Search for the cell housing the specified text and yield its (X, Y) center coordinate. 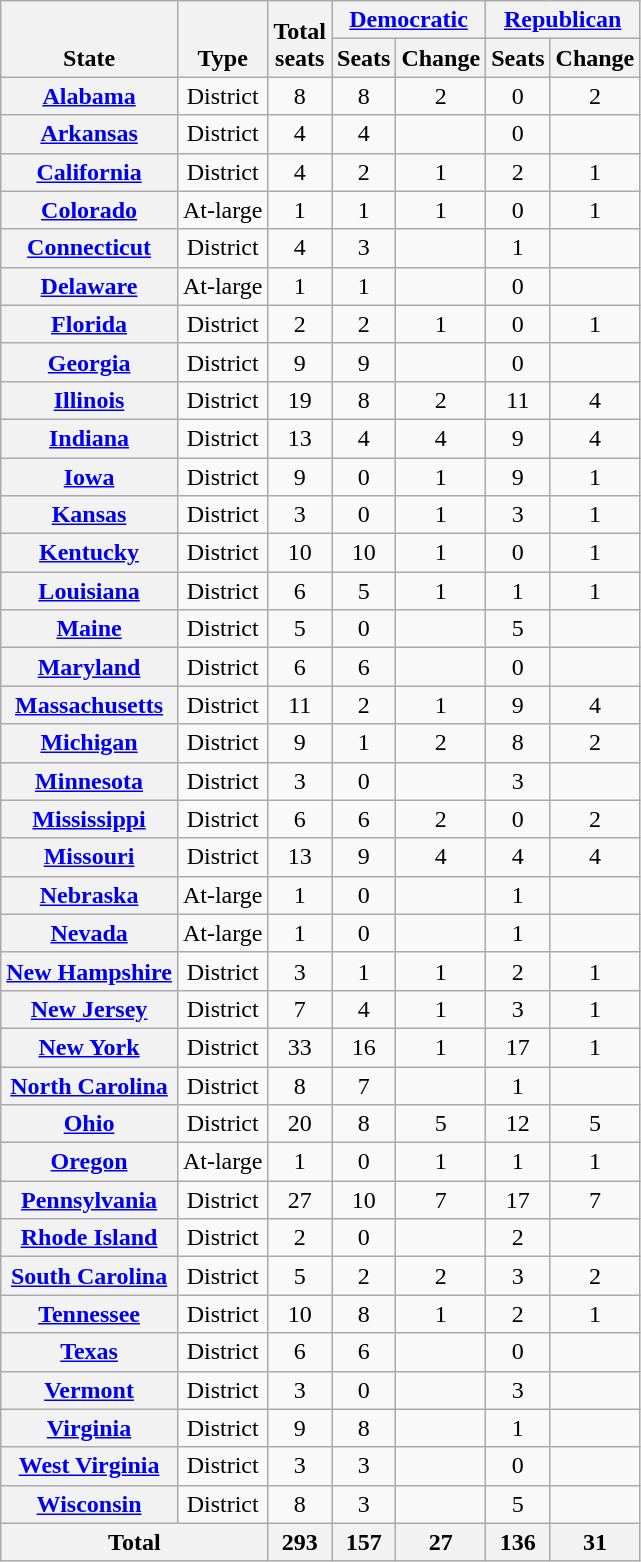
Georgia (90, 362)
Missouri (90, 857)
Tennessee (90, 1314)
Kentucky (90, 553)
Ohio (90, 1124)
Alabama (90, 96)
Delaware (90, 286)
Maryland (90, 667)
Massachusetts (90, 705)
Virginia (90, 1428)
Michigan (90, 743)
State (90, 39)
293 (300, 1542)
Louisiana (90, 591)
157 (364, 1542)
Nebraska (90, 895)
Kansas (90, 515)
Mississippi (90, 819)
North Carolina (90, 1085)
Oregon (90, 1162)
Pennsylvania (90, 1200)
Illinois (90, 400)
Type (222, 39)
Nevada (90, 933)
12 (518, 1124)
Total (134, 1542)
New Hampshire (90, 971)
Arkansas (90, 134)
Texas (90, 1352)
Rhode Island (90, 1238)
New Jersey (90, 1009)
Vermont (90, 1390)
Indiana (90, 438)
20 (300, 1124)
California (90, 172)
Democratic (409, 20)
Florida (90, 324)
Totalseats (300, 39)
31 (595, 1542)
Wisconsin (90, 1504)
33 (300, 1047)
16 (364, 1047)
Iowa (90, 477)
Maine (90, 629)
Minnesota (90, 781)
Connecticut (90, 248)
Colorado (90, 210)
136 (518, 1542)
19 (300, 400)
New York (90, 1047)
West Virginia (90, 1466)
South Carolina (90, 1276)
Republican (563, 20)
